Determine the (x, y) coordinate at the center of the cell enclosing the given text.  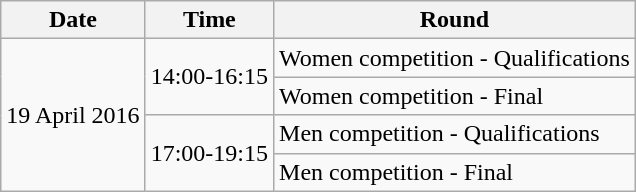
Date (73, 20)
Women competition - Qualifications (455, 58)
Time (209, 20)
Round (455, 20)
Men competition - Qualifications (455, 134)
19 April 2016 (73, 115)
Men competition - Final (455, 172)
14:00-16:15 (209, 77)
Women competition - Final (455, 96)
17:00-19:15 (209, 153)
